Find where the given text appears and provide that cell's center as (x, y) coordinate. 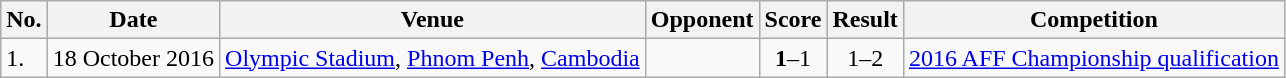
1. (24, 58)
Date (133, 20)
No. (24, 20)
Opponent (702, 20)
18 October 2016 (133, 58)
1–1 (793, 58)
2016 AFF Championship qualification (1094, 58)
Result (865, 20)
Score (793, 20)
Venue (433, 20)
Olympic Stadium, Phnom Penh, Cambodia (433, 58)
1–2 (865, 58)
Competition (1094, 20)
